From the cell containing the given text, extract its center point as [x, y] coordinate. 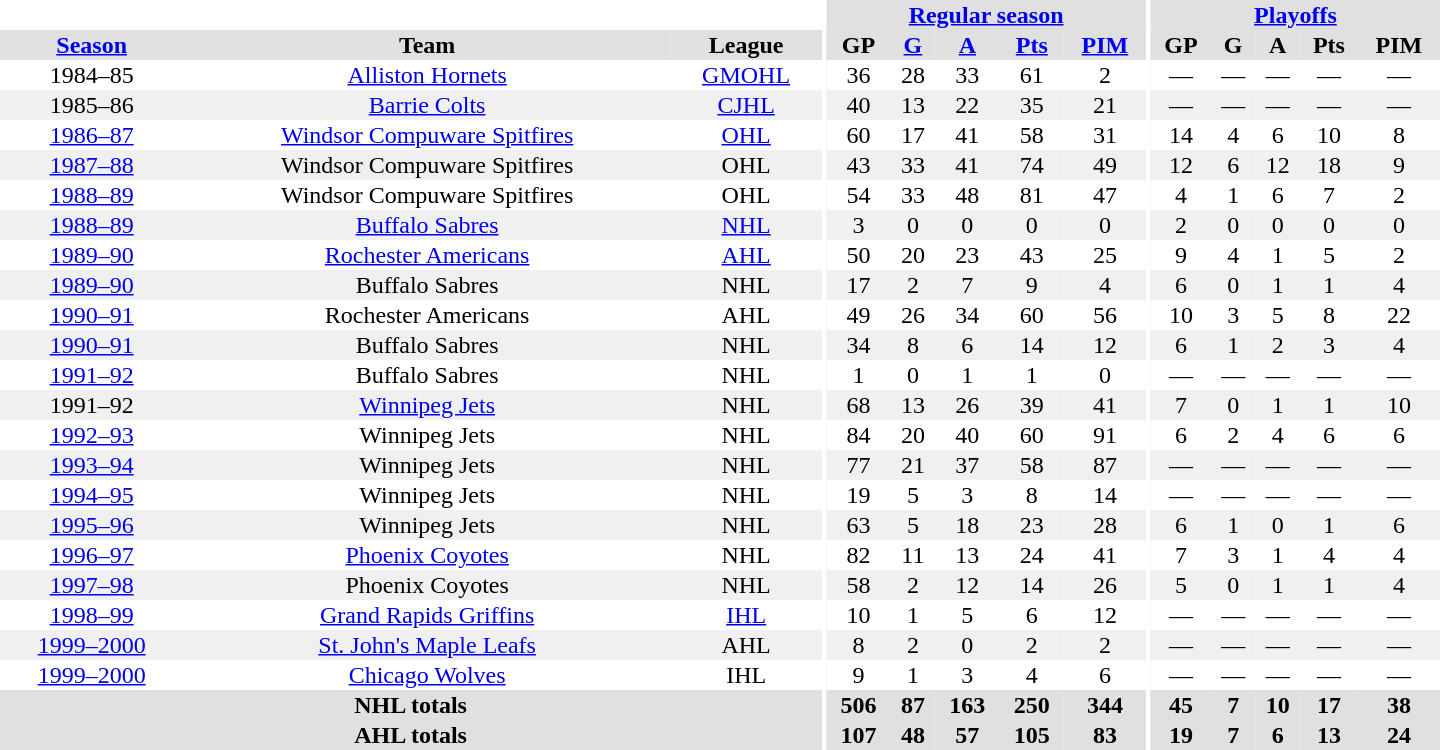
63 [858, 525]
1993–94 [92, 465]
84 [858, 435]
Season [92, 45]
56 [1105, 315]
1994–95 [92, 495]
50 [858, 255]
37 [967, 465]
31 [1105, 135]
105 [1032, 735]
91 [1105, 435]
11 [914, 555]
250 [1032, 705]
Alliston Hornets [427, 75]
CJHL [746, 105]
AHL totals [410, 735]
344 [1105, 705]
36 [858, 75]
Barrie Colts [427, 105]
54 [858, 195]
St. John's Maple Leafs [427, 645]
35 [1032, 105]
82 [858, 555]
77 [858, 465]
506 [858, 705]
NHL totals [410, 705]
League [746, 45]
Playoffs [1296, 15]
47 [1105, 195]
68 [858, 405]
163 [967, 705]
39 [1032, 405]
1992–93 [92, 435]
45 [1181, 705]
1984–85 [92, 75]
61 [1032, 75]
Chicago Wolves [427, 675]
Team [427, 45]
81 [1032, 195]
83 [1105, 735]
Grand Rapids Griffins [427, 615]
38 [1399, 705]
1998–99 [92, 615]
1996–97 [92, 555]
1995–96 [92, 525]
1985–86 [92, 105]
1987–88 [92, 165]
74 [1032, 165]
25 [1105, 255]
GMOHL [746, 75]
57 [967, 735]
107 [858, 735]
1997–98 [92, 585]
Regular season [986, 15]
1986–87 [92, 135]
